For the text-containing cell, return its midpoint in [x, y] coordinate format. 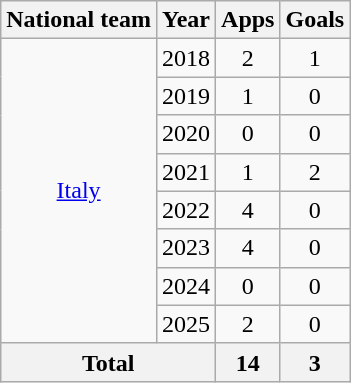
2020 [186, 134]
2024 [186, 286]
National team [79, 20]
2021 [186, 172]
2022 [186, 210]
2025 [186, 324]
14 [248, 362]
2019 [186, 96]
Italy [79, 191]
Total [108, 362]
Apps [248, 20]
3 [315, 362]
Year [186, 20]
Goals [315, 20]
2023 [186, 248]
2018 [186, 58]
